Search for the cell housing the specified text and yield its [x, y] center coordinate. 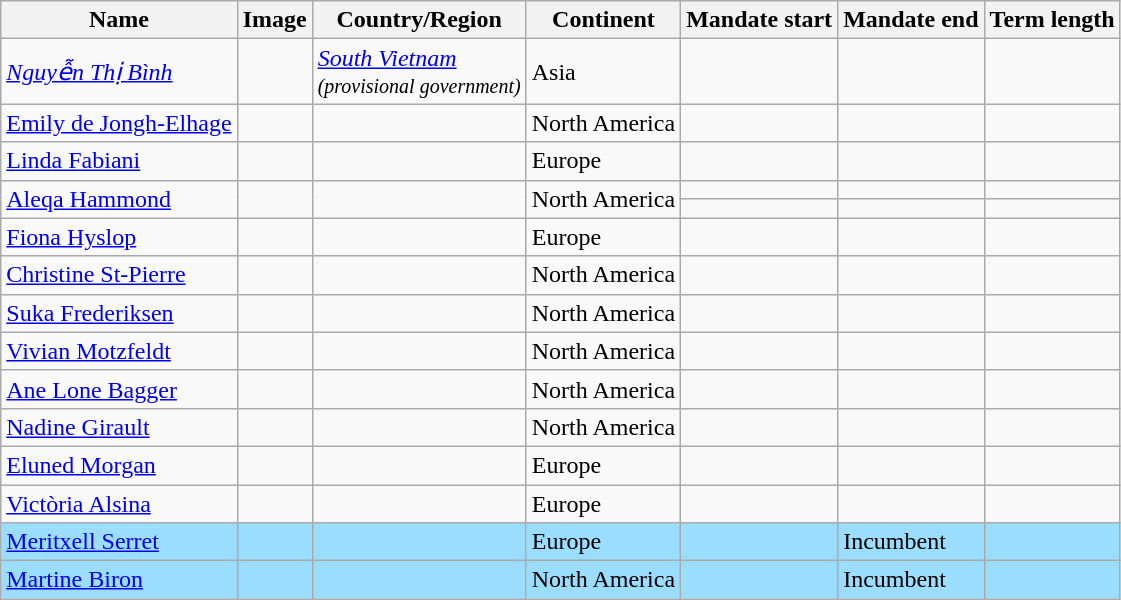
Meritxell Serret [119, 542]
Country/Region [419, 20]
Nadine Girault [119, 427]
Mandate end [911, 20]
Mandate start [760, 20]
Continent [603, 20]
Vivian Motzfeldt [119, 351]
Name [119, 20]
Christine St-Pierre [119, 275]
Asia [603, 72]
Image [274, 20]
Linda Fabiani [119, 161]
Aleqa Hammond [119, 199]
Nguyễn Thị Bình [119, 72]
Ane Lone Bagger [119, 389]
Martine Biron [119, 580]
Victòria Alsina [119, 503]
South Vietnam(provisional government) [419, 72]
Emily de Jongh-Elhage [119, 123]
Eluned Morgan [119, 465]
Suka Frederiksen [119, 313]
Term length [1052, 20]
Fiona Hyslop [119, 237]
